Find where the given text appears and provide that cell's center as (x, y) coordinate. 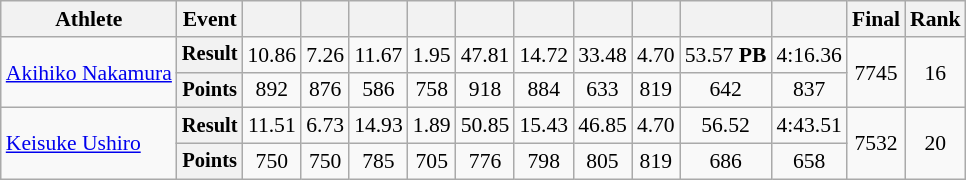
Akihiko Nakamura (89, 72)
Rank (936, 19)
586 (378, 90)
33.48 (602, 55)
15.43 (544, 126)
705 (432, 162)
56.52 (726, 126)
14.93 (378, 126)
1.95 (432, 55)
20 (936, 144)
837 (808, 90)
7532 (876, 144)
4:43.51 (808, 126)
47.81 (486, 55)
1.89 (432, 126)
798 (544, 162)
876 (325, 90)
918 (486, 90)
10.86 (272, 55)
Athlete (89, 19)
686 (726, 162)
805 (602, 162)
642 (726, 90)
4:16.36 (808, 55)
50.85 (486, 126)
Event (210, 19)
758 (432, 90)
11.51 (272, 126)
Keisuke Ushiro (89, 144)
658 (808, 162)
884 (544, 90)
776 (486, 162)
46.85 (602, 126)
7.26 (325, 55)
11.67 (378, 55)
633 (602, 90)
785 (378, 162)
53.57 PB (726, 55)
16 (936, 72)
6.73 (325, 126)
7745 (876, 72)
Final (876, 19)
892 (272, 90)
14.72 (544, 55)
